Return the [x, y] coordinate for the center point of the cell that contains the specified text.  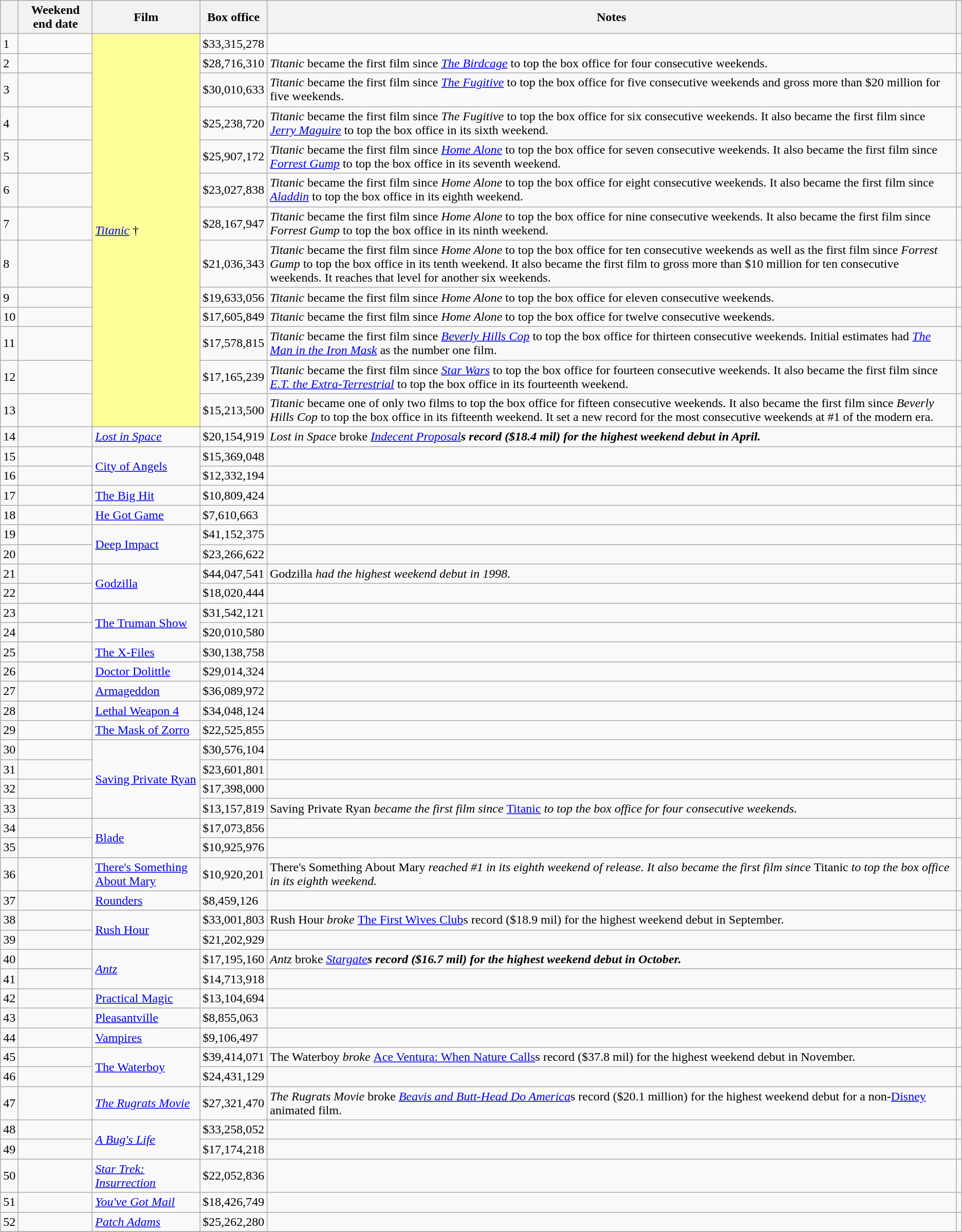
Blade [146, 838]
38 [9, 920]
7 [9, 223]
23 [9, 613]
Armageddon [146, 691]
36 [9, 874]
5 [9, 156]
Notes [612, 17]
Titanic became the first film since Home Alone to top the box office for twelve consecutive weekends. [612, 317]
$15,369,048 [233, 456]
$29,014,324 [233, 671]
49 [9, 1149]
37 [9, 900]
33 [9, 808]
16 [9, 476]
The Truman Show [146, 622]
$30,138,758 [233, 652]
Deep Impact [146, 544]
Lost in Space [146, 437]
6 [9, 190]
25 [9, 652]
$17,073,856 [233, 828]
26 [9, 671]
$36,089,972 [233, 691]
44 [9, 1038]
12 [9, 376]
50 [9, 1176]
$7,610,663 [233, 515]
Antz broke Stargates record ($16.7 mil) for the highest weekend debut in October. [612, 959]
The Big Hit [146, 495]
$9,106,497 [233, 1038]
He Got Game [146, 515]
$28,167,947 [233, 223]
Godzilla had the highest weekend debut in 1998. [612, 574]
Film [146, 17]
$27,321,470 [233, 1103]
$10,925,976 [233, 848]
2 [9, 63]
$18,020,444 [233, 593]
$25,262,280 [233, 1222]
$30,576,104 [233, 750]
$24,431,129 [233, 1077]
Star Trek: Insurrection [146, 1176]
21 [9, 574]
13 [9, 410]
$44,047,541 [233, 574]
Saving Private Ryan became the first film since Titanic to top the box office for four consecutive weekends. [612, 808]
$23,266,622 [233, 554]
24 [9, 632]
The Rugrats Movie [146, 1103]
The Rugrats Movie broke Beavis and Butt-Head Do Americas record ($20.1 million) for the highest weekend debut for a non-Disney animated film. [612, 1103]
The Mask of Zorro [146, 730]
9 [9, 297]
1 [9, 44]
Rounders [146, 900]
$19,633,056 [233, 297]
Patch Adams [146, 1222]
$22,525,855 [233, 730]
Pleasantville [146, 1018]
31 [9, 769]
The Waterboy broke Ace Ventura: When Nature Callss record ($37.8 mil) for the highest weekend debut in November. [612, 1057]
17 [9, 495]
32 [9, 789]
$17,174,218 [233, 1149]
52 [9, 1222]
$14,713,918 [233, 979]
$18,426,749 [233, 1202]
Antz [146, 969]
$25,238,720 [233, 123]
20 [9, 554]
29 [9, 730]
$23,027,838 [233, 190]
The X-Files [146, 652]
39 [9, 940]
$33,315,278 [233, 44]
$33,001,803 [233, 920]
35 [9, 848]
10 [9, 317]
There's Something About Mary [146, 874]
43 [9, 1018]
$21,036,343 [233, 264]
8 [9, 264]
34 [9, 828]
19 [9, 535]
Saving Private Ryan [146, 779]
The Waterboy [146, 1067]
$8,459,126 [233, 900]
41 [9, 979]
Rush Hour [146, 930]
18 [9, 515]
$10,809,424 [233, 495]
$31,542,121 [233, 613]
11 [9, 343]
45 [9, 1057]
Practical Magic [146, 998]
$34,048,124 [233, 711]
22 [9, 593]
Titanic became the first film since The Birdcage to top the box office for four consecutive weekends. [612, 63]
Doctor Dolittle [146, 671]
$30,010,633 [233, 89]
Weekend end date [55, 17]
$17,578,815 [233, 343]
46 [9, 1077]
Lethal Weapon 4 [146, 711]
4 [9, 123]
30 [9, 750]
$8,855,063 [233, 1018]
$23,601,801 [233, 769]
Box office [233, 17]
$39,414,071 [233, 1057]
$28,716,310 [233, 63]
Titanic became the first film since Home Alone to top the box office for eleven consecutive weekends. [612, 297]
40 [9, 959]
28 [9, 711]
$17,398,000 [233, 789]
Lost in Space broke Indecent Proposals record ($18.4 mil) for the highest weekend debut in April. [612, 437]
$20,154,919 [233, 437]
$22,052,836 [233, 1176]
Vampires [146, 1038]
48 [9, 1130]
$25,907,172 [233, 156]
$17,165,239 [233, 376]
Godzilla [146, 583]
42 [9, 998]
$10,920,201 [233, 874]
A Bug's Life [146, 1139]
You've Got Mail [146, 1202]
City of Angels [146, 466]
$17,605,849 [233, 317]
Rush Hour broke The First Wives Clubs record ($18.9 mil) for the highest weekend debut in September. [612, 920]
15 [9, 456]
3 [9, 89]
51 [9, 1202]
$17,195,160 [233, 959]
$13,104,694 [233, 998]
$20,010,580 [233, 632]
$33,258,052 [233, 1130]
$15,213,500 [233, 410]
$12,332,194 [233, 476]
14 [9, 437]
47 [9, 1103]
$21,202,929 [233, 940]
$13,157,819 [233, 808]
Titanic † [146, 230]
$41,152,375 [233, 535]
27 [9, 691]
